Determine the [X, Y] coordinate at the center of the cell enclosing the given text.  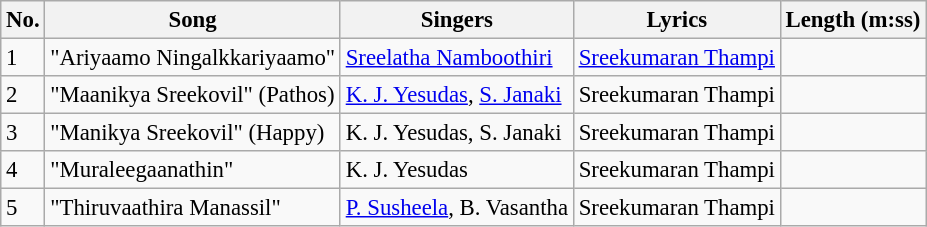
"Muraleegaanathin" [193, 170]
3 [23, 133]
"Manikya Sreekovil" (Happy) [193, 133]
K. J. Yesudas [456, 170]
"Thiruvaathira Manassil" [193, 208]
"Ariyaamo Ningalkkariyaamo" [193, 58]
Singers [456, 20]
No. [23, 20]
Song [193, 20]
4 [23, 170]
Length (m:ss) [852, 20]
P. Susheela, B. Vasantha [456, 208]
1 [23, 58]
Lyrics [676, 20]
Sreelatha Namboothiri [456, 58]
2 [23, 95]
5 [23, 208]
"Maanikya Sreekovil" (Pathos) [193, 95]
